From the cell containing the given text, extract its center point as (X, Y) coordinate. 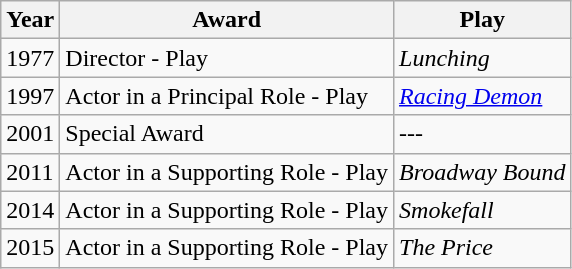
Director - Play (227, 58)
Special Award (227, 134)
1977 (30, 58)
Award (227, 20)
Actor in a Principal Role - Play (227, 96)
Lunching (482, 58)
2001 (30, 134)
Smokefall (482, 210)
Play (482, 20)
The Price (482, 248)
Racing Demon (482, 96)
--- (482, 134)
Year (30, 20)
Broadway Bound (482, 172)
2014 (30, 210)
2011 (30, 172)
2015 (30, 248)
1997 (30, 96)
